Search for the cell housing the specified text and yield its [X, Y] center coordinate. 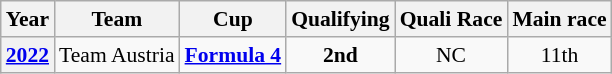
Team Austria [117, 55]
2nd [340, 55]
Quali Race [452, 19]
Team [117, 19]
Formula 4 [234, 55]
Year [28, 19]
2022 [28, 55]
NC [452, 55]
Qualifying [340, 19]
Main race [559, 19]
11th [559, 55]
Cup [234, 19]
